Identify which cell holds the provided text, then report its (X, Y) central coordinate. 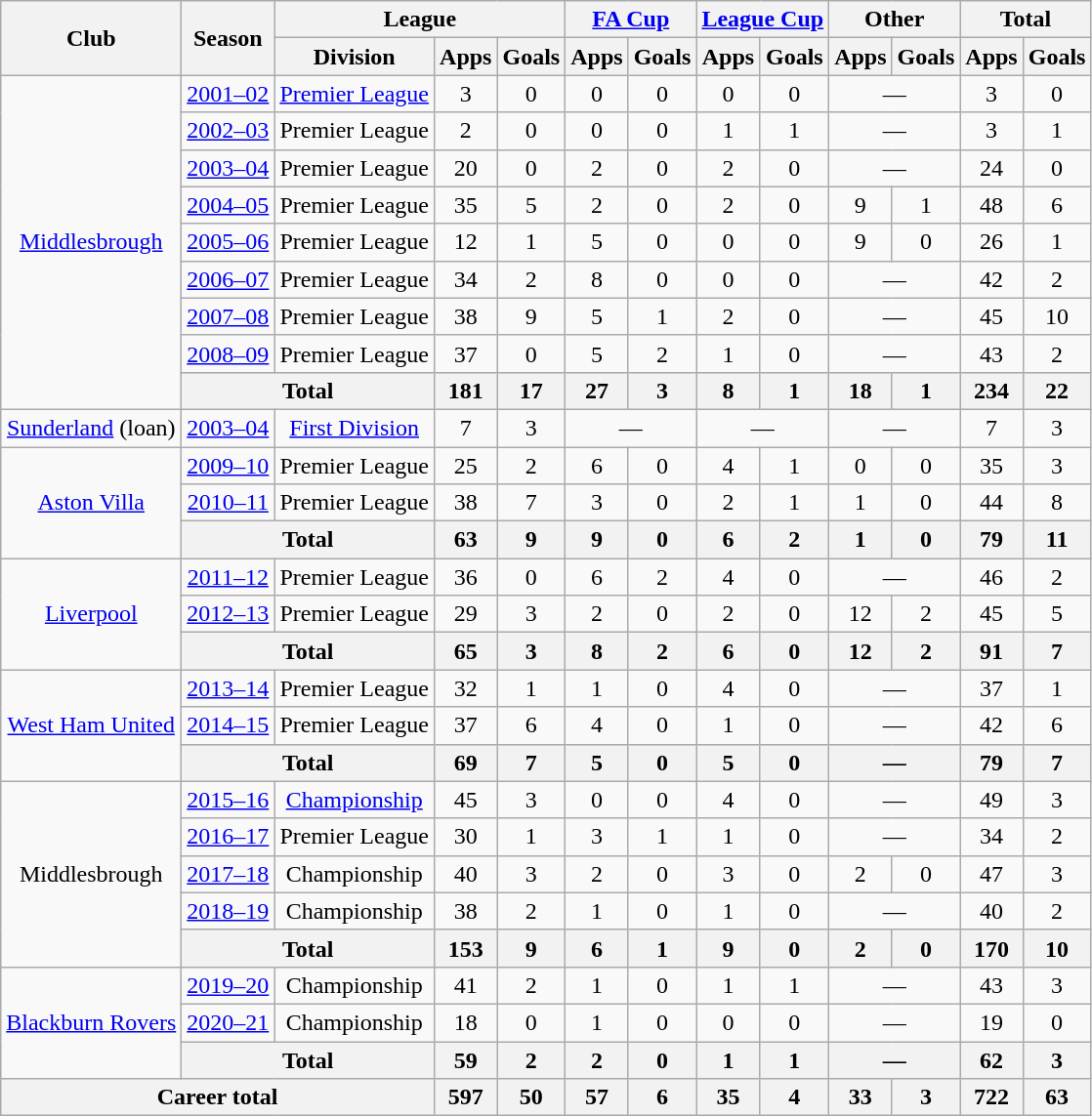
2007–08 (229, 316)
Other (895, 20)
2019–20 (229, 985)
League (420, 20)
597 (466, 1097)
Sunderland (loan) (92, 428)
50 (531, 1097)
65 (466, 651)
46 (991, 577)
20 (466, 168)
2002–03 (229, 131)
Season (229, 38)
234 (991, 391)
22 (1057, 391)
2018–19 (229, 911)
47 (991, 874)
59 (466, 1059)
2017–18 (229, 874)
26 (991, 242)
30 (466, 837)
11 (1057, 540)
West Ham United (92, 725)
17 (531, 391)
2012–13 (229, 614)
36 (466, 577)
Career total (218, 1097)
2006–07 (229, 279)
49 (991, 800)
Division (355, 57)
2001–02 (229, 94)
48 (991, 205)
2016–17 (229, 837)
27 (597, 391)
2011–12 (229, 577)
FA Cup (631, 20)
2005–06 (229, 242)
33 (861, 1097)
First Division (355, 428)
44 (991, 503)
62 (991, 1059)
19 (991, 1022)
91 (991, 651)
25 (466, 466)
Liverpool (92, 614)
2014–15 (229, 725)
2004–05 (229, 205)
69 (466, 763)
32 (466, 688)
2020–21 (229, 1022)
181 (466, 391)
2008–09 (229, 353)
170 (991, 948)
2010–11 (229, 503)
League Cup (763, 20)
57 (597, 1097)
41 (466, 985)
29 (466, 614)
153 (466, 948)
24 (991, 168)
Aston Villa (92, 503)
722 (991, 1097)
Club (92, 38)
Blackburn Rovers (92, 1022)
2013–14 (229, 688)
2009–10 (229, 466)
2015–16 (229, 800)
